Search for the cell housing the specified text and yield its (X, Y) center coordinate. 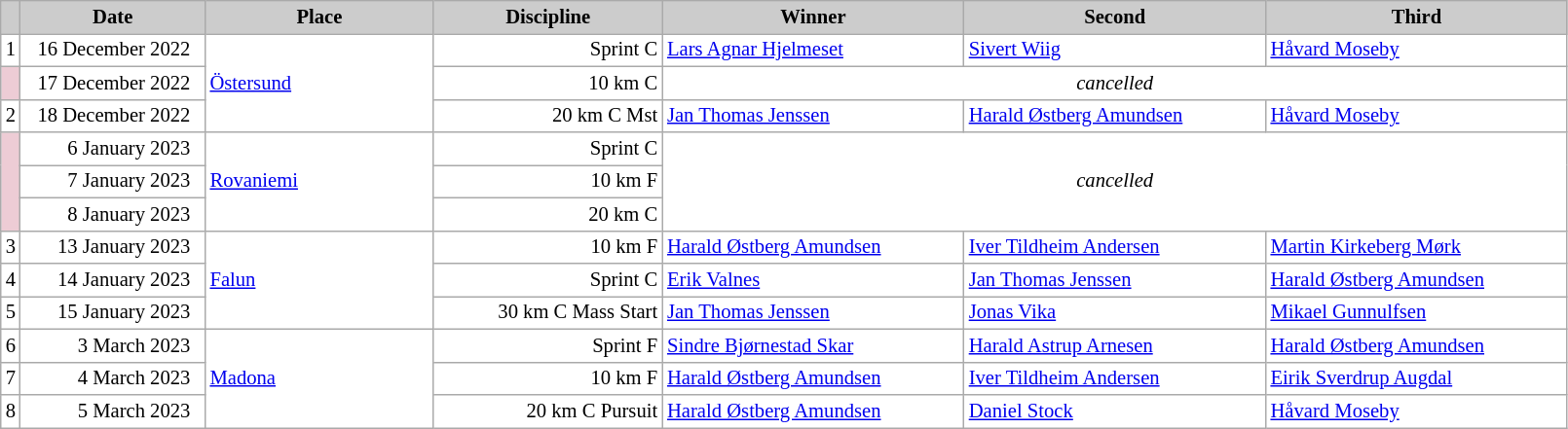
8 (11, 411)
20 km C Mst (547, 116)
30 km C Mass Start (547, 312)
Third (1417, 17)
Martin Kirkeberg Mørk (1417, 247)
16 December 2022 (113, 50)
4 (11, 279)
13 January 2023 (113, 247)
20 km C (547, 214)
Mikael Gunnulfsen (1417, 312)
7 (11, 378)
7 January 2023 (113, 181)
5 March 2023 (113, 411)
Falun (319, 280)
6 January 2023 (113, 149)
2 (11, 116)
14 January 2023 (113, 279)
Place (319, 17)
Sprint F (547, 345)
3 March 2023 (113, 345)
8 January 2023 (113, 214)
Date (113, 17)
5 (11, 312)
Daniel Stock (1115, 411)
Eirik Sverdrup Augdal (1417, 378)
Second (1115, 17)
6 (11, 345)
4 March 2023 (113, 378)
Lars Agnar Hjelmeset (813, 50)
Winner (813, 17)
Harald Astrup Arnesen (1115, 345)
17 December 2022 (113, 83)
Madona (319, 377)
10 km C (547, 83)
1 (11, 50)
Rovaniemi (319, 181)
20 km C Pursuit (547, 411)
3 (11, 247)
Östersund (319, 82)
Sivert Wiig (1115, 50)
18 December 2022 (113, 116)
Erik Valnes (813, 279)
Sindre Bjørnestad Skar (813, 345)
Discipline (547, 17)
Jonas Vika (1115, 312)
15 January 2023 (113, 312)
